From the cell containing the given text, extract its center point as [x, y] coordinate. 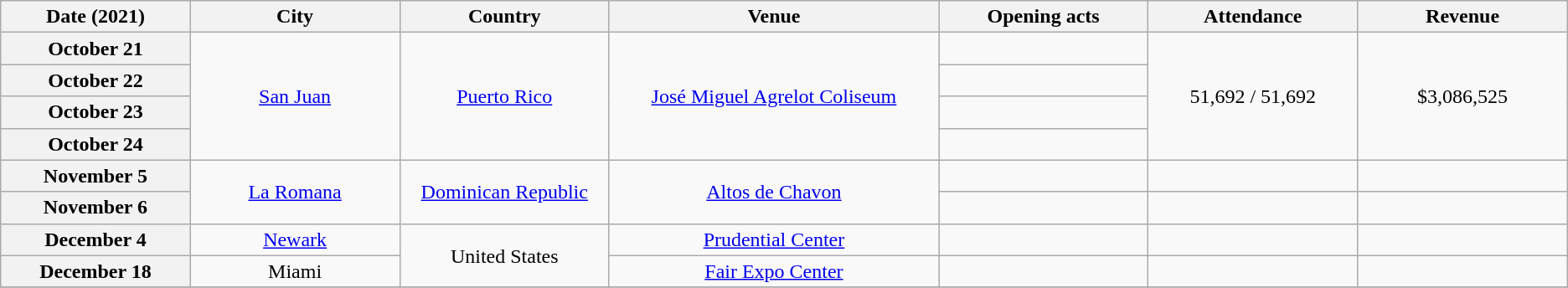
October 24 [95, 144]
Date (2021) [95, 17]
Opening acts [1044, 17]
Dominican Republic [504, 192]
Venue [774, 17]
51,692 / 51,692 [1253, 96]
Country [504, 17]
Prudential Center [774, 239]
Revenue [1462, 17]
Altos de Chavon [774, 192]
José Miguel Agrelot Coliseum [774, 96]
Puerto Rico [504, 96]
Attendance [1253, 17]
United States [504, 255]
November 6 [95, 208]
Fair Expo Center [774, 271]
November 5 [95, 176]
October 23 [95, 112]
Newark [295, 239]
City [295, 17]
December 18 [95, 271]
October 22 [95, 80]
October 21 [95, 49]
Miami [295, 271]
December 4 [95, 239]
San Juan [295, 96]
$3,086,525 [1462, 96]
La Romana [295, 192]
